Capture the cell that displays the provided text and extract its (x, y) central coordinate. 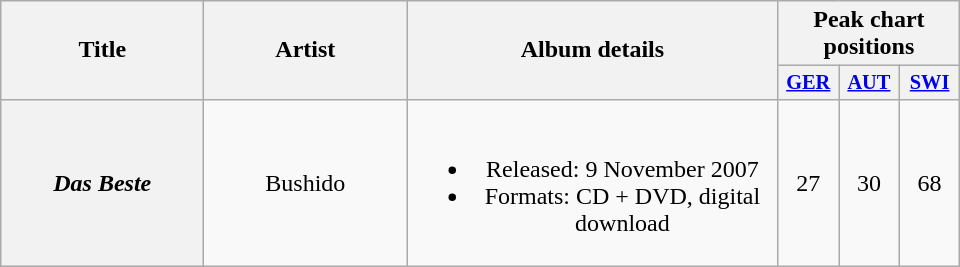
Bushido (306, 182)
Das Beste (102, 182)
27 (808, 182)
Released: 9 November 2007Formats: CD + DVD, digital download (592, 182)
68 (930, 182)
AUT (870, 83)
30 (870, 182)
Album details (592, 50)
Artist (306, 50)
SWI (930, 83)
GER (808, 83)
Title (102, 50)
Peak chart positions (869, 34)
